Locate the cell with the specified text and output its [X, Y] center coordinate. 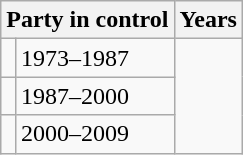
Party in control [88, 20]
2000–2009 [94, 134]
1987–2000 [94, 96]
Years [208, 20]
1973–1987 [94, 58]
